Output the [X, Y] coordinate of the center of the cell containing the given text.  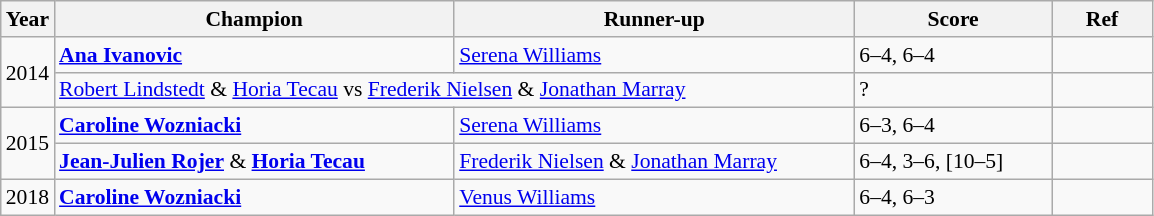
2014 [28, 72]
2018 [28, 197]
Ana Ivanovic [254, 55]
Jean-Julien Rojer & Horia Tecau [254, 162]
6–3, 6–4 [953, 126]
Champion [254, 19]
6–4, 6–3 [953, 197]
? [953, 90]
Score [953, 19]
Runner-up [654, 19]
Robert Lindstedt & Horia Tecau vs Frederik Nielsen & Jonathan Marray [454, 90]
Frederik Nielsen & Jonathan Marray [654, 162]
Year [28, 19]
Ref [1102, 19]
Venus Williams [654, 197]
6–4, 6–4 [953, 55]
6–4, 3–6, [10–5] [953, 162]
2015 [28, 144]
